Output the [X, Y] coordinate of the center of the cell containing the given text.  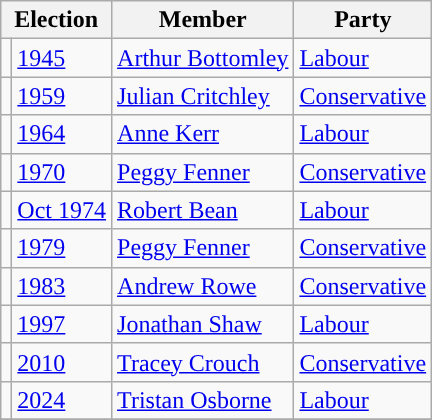
1964 [62, 134]
Anne Kerr [203, 134]
Tracey Crouch [203, 362]
1970 [62, 172]
1983 [62, 286]
Tristan Osborne [203, 400]
2024 [62, 400]
1945 [62, 58]
Jonathan Shaw [203, 324]
1959 [62, 96]
Party [363, 20]
Andrew Rowe [203, 286]
2010 [62, 362]
Arthur Bottomley [203, 58]
Robert Bean [203, 210]
1979 [62, 248]
Julian Critchley [203, 96]
Oct 1974 [62, 210]
1997 [62, 324]
Election [56, 20]
Member [203, 20]
